Identify which cell holds the provided text, then report its (x, y) central coordinate. 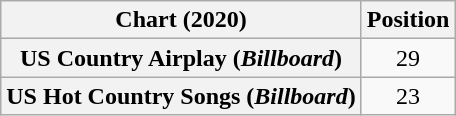
23 (408, 96)
US Country Airplay (Billboard) (181, 58)
US Hot Country Songs (Billboard) (181, 96)
Chart (2020) (181, 20)
29 (408, 58)
Position (408, 20)
